Return [x, y] of the center of cell containing provided text 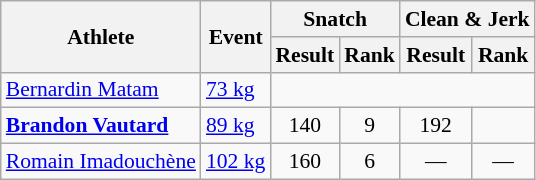
6 [370, 162]
Athlete [101, 36]
102 kg [236, 162]
Romain Imadouchène [101, 162]
Clean & Jerk [468, 19]
73 kg [236, 90]
89 kg [236, 126]
Brandon Vautard [101, 126]
140 [304, 126]
Bernardin Matam [101, 90]
192 [436, 126]
9 [370, 126]
Event [236, 36]
160 [304, 162]
Snatch [334, 19]
